Locate the cell with the specified text and output its [X, Y] center coordinate. 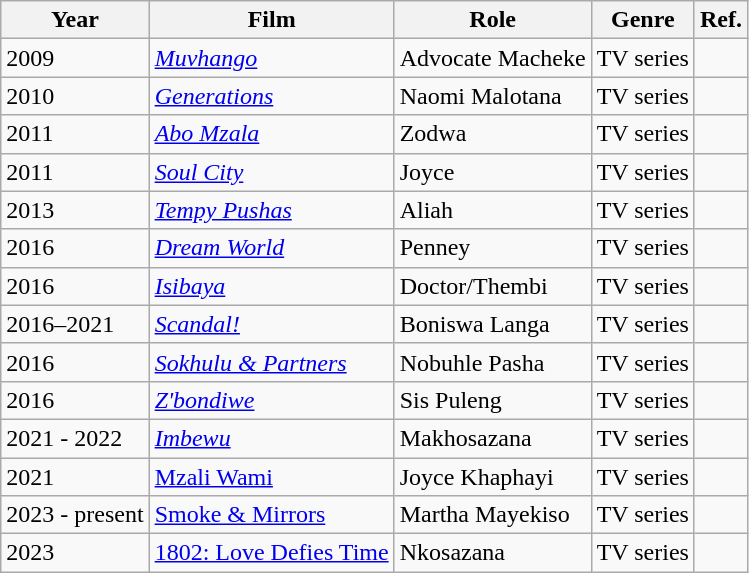
Scandal! [272, 324]
Zodwa [492, 134]
2013 [75, 210]
Sis Puleng [492, 400]
Ref. [720, 20]
Imbewu [272, 438]
Nobuhle Pasha [492, 362]
Makhosazana [492, 438]
Soul City [272, 172]
Smoke & Mirrors [272, 515]
Muvhango [272, 58]
2010 [75, 96]
2009 [75, 58]
Advocate Macheke [492, 58]
Genre [642, 20]
Isibaya [272, 286]
Doctor/Thembi [492, 286]
2021 [75, 477]
Tempy Pushas [272, 210]
Year [75, 20]
Martha Mayekiso [492, 515]
Mzali Wami [272, 477]
Joyce Khaphayi [492, 477]
Film [272, 20]
Boniswa Langa [492, 324]
2023 - present [75, 515]
Role [492, 20]
Aliah [492, 210]
Joyce [492, 172]
Abo Mzala [272, 134]
2021 - 2022 [75, 438]
Dream World [272, 248]
1802: Love Defies Time [272, 553]
Z'bondiwe [272, 400]
2023 [75, 553]
Sokhulu & Partners [272, 362]
2016–2021 [75, 324]
Naomi Malotana [492, 96]
Penney [492, 248]
Nkosazana [492, 553]
Generations [272, 96]
